Locate the cell with the specified text and output its [x, y] center coordinate. 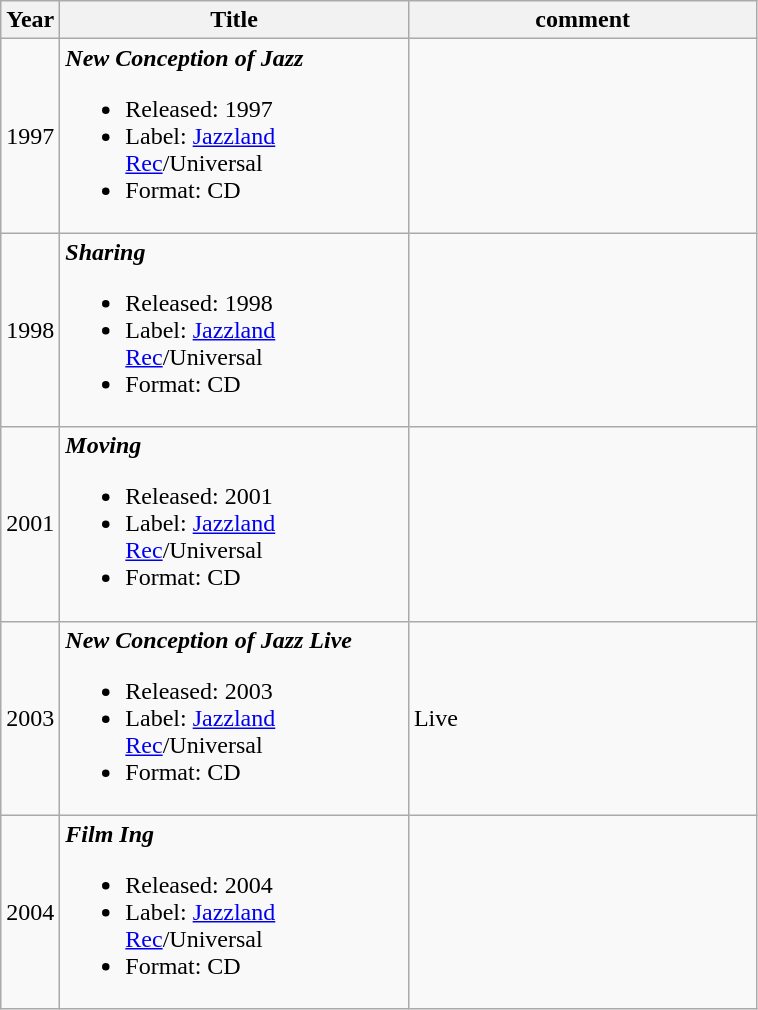
1997 [30, 136]
SharingReleased: 1998Label: Jazzland Rec/Universal Format: CD [234, 330]
MovingReleased: 2001Label: Jazzland Rec/Universal Format: CD [234, 524]
Year [30, 20]
New Conception of Jazz LiveReleased: 2003Label: Jazzland Rec/Universal Format: CD [234, 718]
New Conception of JazzReleased: 1997Label: Jazzland Rec/Universal Format: CD [234, 136]
Title [234, 20]
2004 [30, 912]
Film IngReleased: 2004Label: Jazzland Rec/Universal Format: CD [234, 912]
2001 [30, 524]
Live [582, 718]
1998 [30, 330]
2003 [30, 718]
comment [582, 20]
